Return (x, y) of the center of cell containing provided text 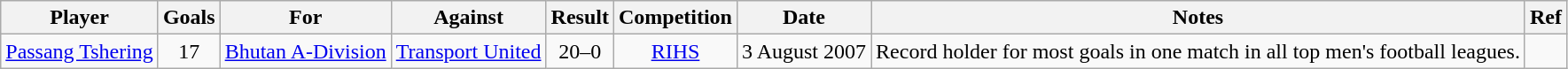
Player (80, 18)
3 August 2007 (803, 51)
Record holder for most goals in one match in all top men's football leagues. (1198, 51)
Passang Tshering (80, 51)
Result (580, 18)
Transport United (468, 51)
Goals (189, 18)
Bhutan A-Division (305, 51)
Competition (675, 18)
Against (468, 18)
20–0 (580, 51)
17 (189, 51)
For (305, 18)
RIHS (675, 51)
Notes (1198, 18)
Ref (1546, 18)
Date (803, 18)
